Determine the (x, y) coordinate at the center of the cell enclosing the given text.  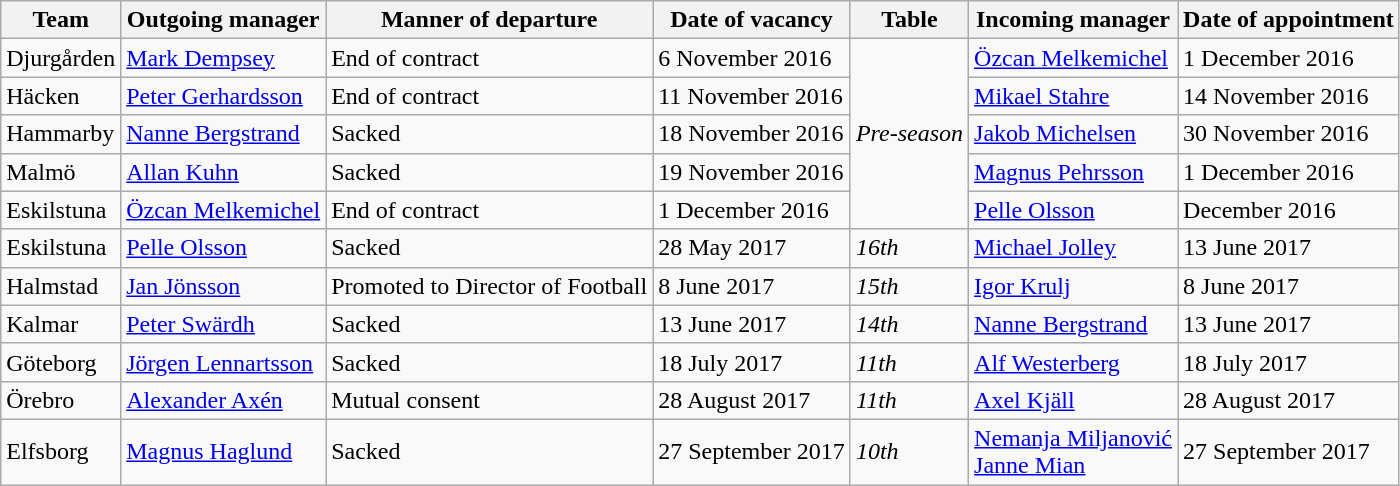
December 2016 (1289, 210)
Magnus Pehrsson (1074, 172)
18 November 2016 (752, 134)
Jakob Michelsen (1074, 134)
Kalmar (61, 324)
Table (909, 20)
Peter Swärdh (224, 324)
11 November 2016 (752, 96)
Outgoing manager (224, 20)
14 November 2016 (1289, 96)
Pre-season (909, 134)
Göteborg (61, 362)
10th (909, 452)
Michael Jolley (1074, 248)
Mark Dempsey (224, 58)
Örebro (61, 400)
Team (61, 20)
Hammarby (61, 134)
Peter Gerhardsson (224, 96)
Häcken (61, 96)
Nemanja Miljanović Janne Mian (1074, 452)
Igor Krulj (1074, 286)
Date of vacancy (752, 20)
Promoted to Director of Football (490, 286)
Halmstad (61, 286)
15th (909, 286)
6 November 2016 (752, 58)
16th (909, 248)
Axel Kjäll (1074, 400)
Jan Jönsson (224, 286)
Mutual consent (490, 400)
Alf Westerberg (1074, 362)
28 May 2017 (752, 248)
Mikael Stahre (1074, 96)
Alexander Axén (224, 400)
Date of appointment (1289, 20)
Incoming manager (1074, 20)
Djurgården (61, 58)
Allan Kuhn (224, 172)
Manner of departure (490, 20)
Magnus Haglund (224, 452)
Malmö (61, 172)
14th (909, 324)
Elfsborg (61, 452)
Jörgen Lennartsson (224, 362)
19 November 2016 (752, 172)
30 November 2016 (1289, 134)
